Return the (X, Y) coordinate for the center point of the cell that contains the specified text.  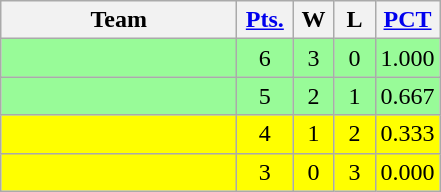
0.000 (408, 172)
0.333 (408, 134)
PCT (408, 20)
6 (265, 58)
1.000 (408, 58)
Team (119, 20)
L (354, 20)
W (314, 20)
0.667 (408, 96)
4 (265, 134)
5 (265, 96)
Pts. (265, 20)
